Scan for the cell matching the given text and deliver its [x, y] coordinate at center. 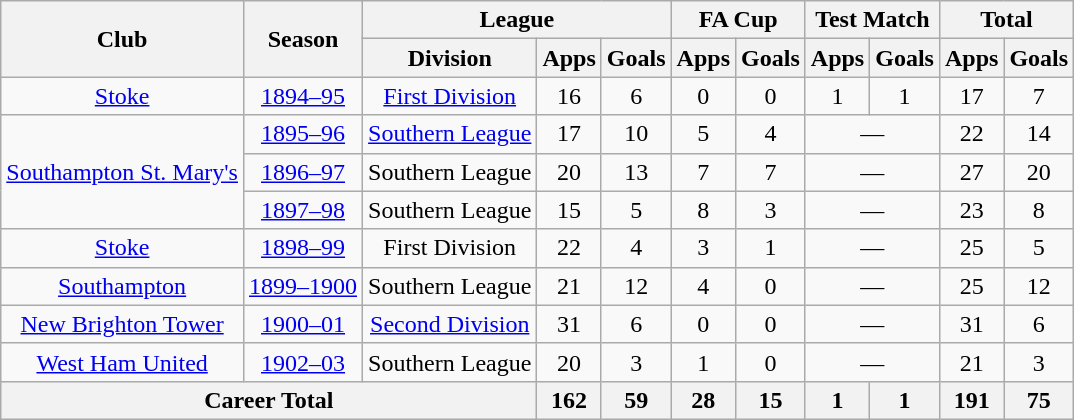
Southampton [122, 286]
1894–95 [302, 96]
27 [971, 172]
League [518, 20]
1896–97 [302, 172]
New Brighton Tower [122, 324]
16 [569, 96]
Club [122, 39]
1902–03 [302, 362]
Southampton St. Mary's [122, 172]
Second Division [450, 324]
191 [971, 400]
Total [1006, 20]
13 [636, 172]
23 [971, 210]
1900–01 [302, 324]
10 [636, 134]
1895–96 [302, 134]
Season [302, 39]
Division [450, 58]
Career Total [269, 400]
West Ham United [122, 362]
1899–1900 [302, 286]
1897–98 [302, 210]
Test Match [872, 20]
14 [1039, 134]
1898–99 [302, 248]
59 [636, 400]
FA Cup [738, 20]
75 [1039, 400]
162 [569, 400]
28 [703, 400]
